Scan for the cell matching the given text and deliver its (X, Y) coordinate at center. 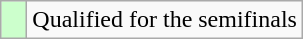
Qualified for the semifinals (165, 20)
